Pinpoint the cell where the given text exists, returning its (x, y) midpoint coordinate. 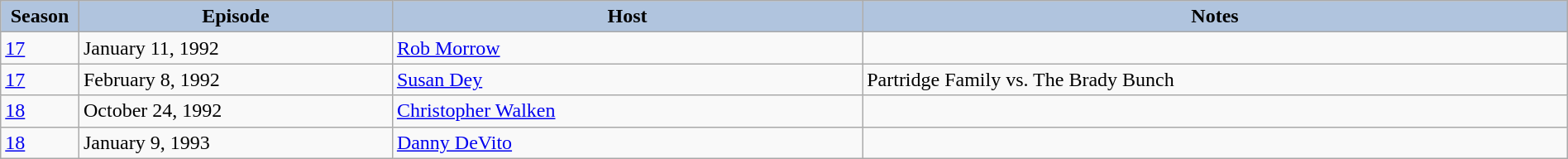
Episode (235, 17)
January 11, 1992 (235, 48)
February 8, 1992 (235, 79)
Danny DeVito (627, 142)
Season (40, 17)
Susan Dey (627, 79)
Notes (1216, 17)
Rob Morrow (627, 48)
Partridge Family vs. The Brady Bunch (1216, 79)
Host (627, 17)
October 24, 1992 (235, 111)
Christopher Walken (627, 111)
January 9, 1993 (235, 142)
